Provide the [X, Y] coordinate of the cell's center where the given text is located.  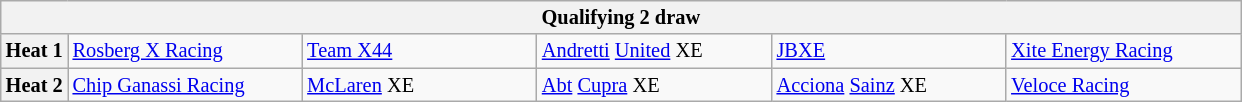
Team X44 [420, 51]
Abt Cupra XE [654, 85]
Acciona Sainz XE [890, 85]
McLaren XE [420, 85]
Rosberg X Racing [186, 51]
Xite Energy Racing [1124, 51]
Andretti United XE [654, 51]
Qualifying 2 draw [621, 17]
Chip Ganassi Racing [186, 85]
Heat 2 [34, 85]
JBXE [890, 51]
Heat 1 [34, 51]
Veloce Racing [1124, 85]
